Extract the [x, y] coordinate from the center of the cell holding the provided text.  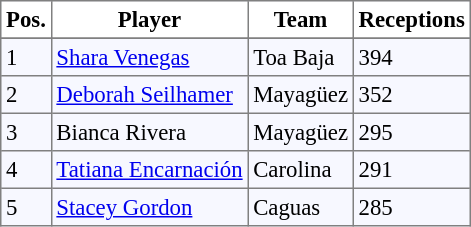
Tatiana Encarnación [150, 170]
295 [412, 132]
Bianca Rivera [150, 132]
3 [26, 132]
291 [412, 170]
352 [412, 95]
4 [26, 170]
5 [26, 207]
Receptions [412, 20]
2 [26, 95]
285 [412, 207]
394 [412, 57]
Stacey Gordon [150, 207]
Pos. [26, 20]
Carolina [300, 170]
Player [150, 20]
Shara Venegas [150, 57]
Team [300, 20]
1 [26, 57]
Caguas [300, 207]
Deborah Seilhamer [150, 95]
Toa Baja [300, 57]
